Identify which cell holds the provided text, then report its (x, y) central coordinate. 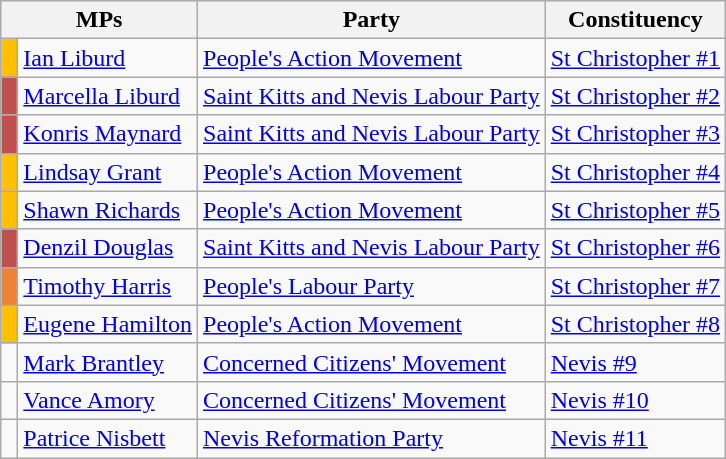
St Christopher #4 (635, 172)
Constituency (635, 20)
Eugene Hamilton (108, 324)
Denzil Douglas (108, 248)
MPs (100, 20)
Patrice Nisbett (108, 438)
St Christopher #8 (635, 324)
Nevis Reformation Party (372, 438)
Konris Maynard (108, 134)
St Christopher #5 (635, 210)
Nevis #10 (635, 400)
St Christopher #6 (635, 248)
St Christopher #7 (635, 286)
St Christopher #1 (635, 58)
Shawn Richards (108, 210)
Vance Amory (108, 400)
People's Labour Party (372, 286)
Party (372, 20)
Ian Liburd (108, 58)
St Christopher #2 (635, 96)
Nevis #9 (635, 362)
Nevis #11 (635, 438)
Timothy Harris (108, 286)
Lindsay Grant (108, 172)
Marcella Liburd (108, 96)
St Christopher #3 (635, 134)
Mark Brantley (108, 362)
